Search for the cell housing the specified text and yield its (x, y) center coordinate. 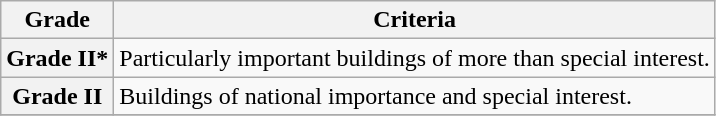
Grade II (58, 96)
Grade (58, 20)
Grade II* (58, 58)
Buildings of national importance and special interest. (415, 96)
Particularly important buildings of more than special interest. (415, 58)
Criteria (415, 20)
